Determine the (x, y) coordinate at the center of the cell enclosing the given text.  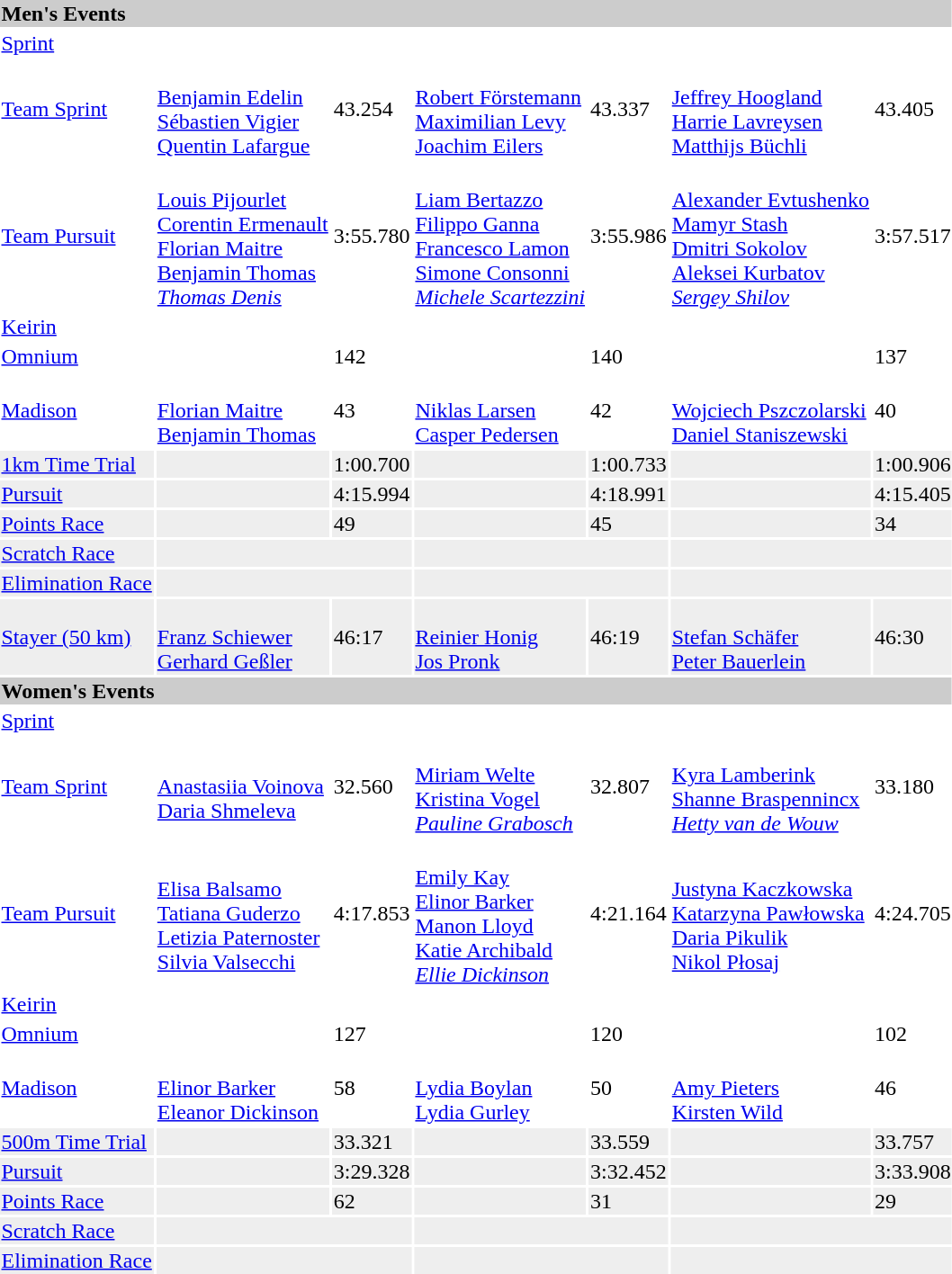
140 (629, 356)
Florian MaitreBenjamin Thomas (243, 410)
Robert FörstemannMaximilian LevyJoachim Eilers (500, 110)
62 (372, 1201)
Benjamin EdelinSébastien VigierQuentin Lafargue (243, 110)
Miriam WelteKristina VogelPauline Grabosch (500, 786)
120 (629, 1034)
Elisa BalsamoTatiana GuderzoLetizia PaternosterSilvia Valsecchi (243, 914)
45 (629, 524)
Louis PijourletCorentin ErmenaultFlorian MaitreBenjamin ThomasThomas Denis (243, 236)
3:29.328 (372, 1171)
Stefan SchäferPeter Bauerlein (770, 637)
4:15.994 (372, 494)
Wojciech PszczolarskiDaniel Staniszewski (770, 410)
Lydia BoylanLydia Gurley (500, 1088)
Niklas LarsenCasper Pedersen (500, 410)
43 (372, 410)
127 (372, 1034)
Stayer (50 km) (76, 637)
142 (372, 356)
46:17 (372, 637)
33.559 (629, 1142)
4:17.853 (372, 914)
32.807 (629, 786)
1:00.733 (629, 464)
1km Time Trial (76, 464)
Elinor BarkerEleanor Dickinson (243, 1088)
42 (629, 410)
Amy PietersKirsten Wild (770, 1088)
Anastasiia VoinovaDaria Shmeleva (243, 786)
Men's Events (476, 13)
58 (372, 1088)
3:55.986 (629, 236)
43.337 (629, 110)
Justyna KaczkowskaKatarzyna PawłowskaDaria PikulikNikol Płosaj (770, 914)
32.560 (372, 786)
33.321 (372, 1142)
31 (629, 1201)
46:19 (629, 637)
3:32.452 (629, 1171)
43.254 (372, 110)
Women's Events (476, 691)
Reinier HonigJos Pronk (500, 637)
Franz SchiewerGerhard Geßler (243, 637)
1:00.700 (372, 464)
500m Time Trial (76, 1142)
4:18.991 (629, 494)
Alexander EvtushenkoMamyr StashDmitri SokolovAleksei KurbatovSergey Shilov (770, 236)
Jeffrey HooglandHarrie LavreysenMatthijs Büchli (770, 110)
3:55.780 (372, 236)
4:21.164 (629, 914)
49 (372, 524)
Liam BertazzoFilippo GannaFrancesco LamonSimone ConsonniMichele Scartezzini (500, 236)
Kyra LamberinkShanne BraspennincxHetty van de Wouw (770, 786)
Emily KayElinor BarkerManon LloydKatie ArchibaldEllie Dickinson (500, 914)
50 (629, 1088)
